Pinpoint the cell where the given text exists, returning its [X, Y] midpoint coordinate. 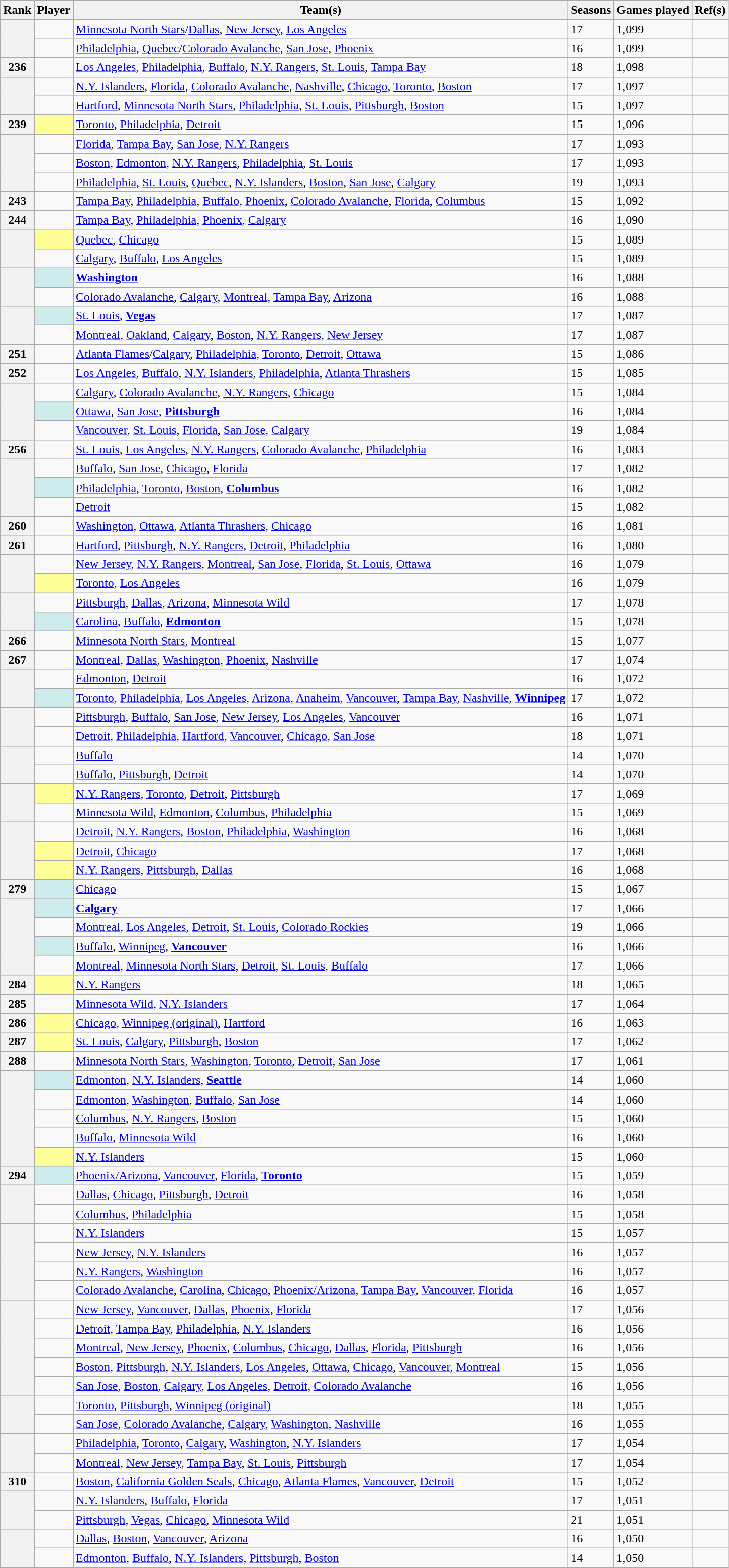
Quebec, Chicago [321, 239]
285 [17, 1004]
Detroit, N.Y. Rangers, Boston, Philadelphia, Washington [321, 831]
Washington, Ottawa, Atlanta Thrashers, Chicago [321, 526]
Calgary, Colorado Avalanche, N.Y. Rangers, Chicago [321, 392]
21 [591, 1520]
N.Y. Rangers, Pittsburgh, Dallas [321, 870]
Washington [321, 278]
Minnesota Wild, N.Y. Islanders [321, 1004]
Ottawa, San Jose, Pittsburgh [321, 411]
Montreal, Minnesota North Stars, Detroit, St. Louis, Buffalo [321, 966]
1,074 [653, 660]
266 [17, 641]
Phoenix/Arizona, Vancouver, Florida, Toronto [321, 1176]
Philadelphia, Toronto, Calgary, Washington, N.Y. Islanders [321, 1443]
New Jersey, N.Y. Islanders [321, 1252]
286 [17, 1023]
Montreal, New Jersey, Phoenix, Columbus, Chicago, Dallas, Florida, Pittsburgh [321, 1348]
Chicago, Winnipeg (original), Hartford [321, 1023]
Minnesota North Stars, Washington, Toronto, Detroit, San Jose [321, 1061]
St. Louis, Vegas [321, 316]
Buffalo, Winnipeg, Vancouver [321, 946]
Ref(s) [710, 10]
N.Y. Rangers, Toronto, Detroit, Pittsburgh [321, 793]
Carolina, Buffalo, Edmonton [321, 622]
Montreal, Los Angeles, Detroit, St. Louis, Colorado Rockies [321, 927]
N.Y. Rangers, Washington [321, 1271]
1,077 [653, 641]
Player [54, 10]
239 [17, 125]
Tampa Bay, Philadelphia, Buffalo, Phoenix, Colorado Avalanche, Florida, Columbus [321, 201]
Pittsburgh, Vegas, Chicago, Minnesota Wild [321, 1520]
1,080 [653, 545]
Boston, Pittsburgh, N.Y. Islanders, Los Angeles, Ottawa, Chicago, Vancouver, Montreal [321, 1367]
1,067 [653, 889]
Detroit [321, 507]
Los Angeles, Buffalo, N.Y. Islanders, Philadelphia, Atlanta Thrashers [321, 373]
Philadelphia, Toronto, Boston, Columbus [321, 488]
261 [17, 545]
Edmonton, Washington, Buffalo, San Jose [321, 1099]
Columbus, N.Y. Rangers, Boston [321, 1118]
Edmonton, Detroit [321, 679]
Florida, Tampa Bay, San Jose, N.Y. Rangers [321, 144]
287 [17, 1042]
Pittsburgh, Buffalo, San Jose, New Jersey, Los Angeles, Vancouver [321, 717]
Detroit, Philadelphia, Hartford, Vancouver, Chicago, San Jose [321, 736]
Philadelphia, St. Louis, Quebec, N.Y. Islanders, Boston, San Jose, Calgary [321, 182]
Atlanta Flames/Calgary, Philadelphia, Toronto, Detroit, Ottawa [321, 354]
1,059 [653, 1176]
267 [17, 660]
256 [17, 449]
Dallas, Chicago, Pittsburgh, Detroit [321, 1195]
Team(s) [321, 10]
N.Y. Islanders, Buffalo, Florida [321, 1501]
294 [17, 1176]
Columbus, Philadelphia [321, 1214]
Colorado Avalanche, Carolina, Chicago, Phoenix/Arizona, Tampa Bay, Vancouver, Florida [321, 1290]
Boston, California Golden Seals, Chicago, Atlanta Flames, Vancouver, Detroit [321, 1482]
Montreal, Dallas, Washington, Phoenix, Nashville [321, 660]
Detroit, Tampa Bay, Philadelphia, N.Y. Islanders [321, 1329]
Boston, Edmonton, N.Y. Rangers, Philadelphia, St. Louis [321, 163]
279 [17, 889]
251 [17, 354]
Games played [653, 10]
260 [17, 526]
1,090 [653, 220]
Pittsburgh, Dallas, Arizona, Minnesota Wild [321, 602]
1,064 [653, 1004]
Hartford, Minnesota North Stars, Philadelphia, St. Louis, Pittsburgh, Boston [321, 105]
Los Angeles, Philadelphia, Buffalo, N.Y. Rangers, St. Louis, Tampa Bay [321, 67]
Philadelphia, Quebec/Colorado Avalanche, San Jose, Phoenix [321, 48]
1,092 [653, 201]
Edmonton, N.Y. Islanders, Seattle [321, 1080]
1,062 [653, 1042]
310 [17, 1482]
Calgary, Buffalo, Los Angeles [321, 259]
1,061 [653, 1061]
Colorado Avalanche, Calgary, Montreal, Tampa Bay, Arizona [321, 297]
Montreal, Oakland, Calgary, Boston, N.Y. Rangers, New Jersey [321, 335]
Rank [17, 10]
Detroit, Chicago [321, 851]
288 [17, 1061]
Dallas, Boston, Vancouver, Arizona [321, 1539]
San Jose, Boston, Calgary, Los Angeles, Detroit, Colorado Avalanche [321, 1386]
Minnesota North Stars/Dallas, New Jersey, Los Angeles [321, 29]
Minnesota Wild, Edmonton, Columbus, Philadelphia [321, 812]
Edmonton, Buffalo, N.Y. Islanders, Pittsburgh, Boston [321, 1558]
Toronto, Philadelphia, Detroit [321, 125]
1,063 [653, 1023]
243 [17, 201]
1,086 [653, 354]
New Jersey, N.Y. Rangers, Montreal, San Jose, Florida, St. Louis, Ottawa [321, 564]
Minnesota North Stars, Montreal [321, 641]
1,096 [653, 125]
St. Louis, Los Angeles, N.Y. Rangers, Colorado Avalanche, Philadelphia [321, 449]
N.Y. Islanders, Florida, Colorado Avalanche, Nashville, Chicago, Toronto, Boston [321, 86]
Chicago [321, 889]
1,083 [653, 449]
Buffalo, Minnesota Wild [321, 1137]
1,065 [653, 985]
Toronto, Los Angeles [321, 583]
Toronto, Pittsburgh, Winnipeg (original) [321, 1405]
284 [17, 985]
244 [17, 220]
236 [17, 67]
Calgary [321, 908]
Hartford, Pittsburgh, N.Y. Rangers, Detroit, Philadelphia [321, 545]
St. Louis, Calgary, Pittsburgh, Boston [321, 1042]
1,085 [653, 373]
Montreal, New Jersey, Tampa Bay, St. Louis, Pittsburgh [321, 1463]
New Jersey, Vancouver, Dallas, Phoenix, Florida [321, 1309]
Buffalo [321, 755]
252 [17, 373]
1,052 [653, 1482]
Tampa Bay, Philadelphia, Phoenix, Calgary [321, 220]
San Jose, Colorado Avalanche, Calgary, Washington, Nashville [321, 1424]
1,098 [653, 67]
Buffalo, Pittsburgh, Detroit [321, 774]
Vancouver, St. Louis, Florida, San Jose, Calgary [321, 430]
1,081 [653, 526]
Seasons [591, 10]
Toronto, Philadelphia, Los Angeles, Arizona, Anaheim, Vancouver, Tampa Bay, Nashville, Winnipeg [321, 698]
Buffalo, San Jose, Chicago, Florida [321, 468]
N.Y. Rangers [321, 985]
